Search for the cell housing the specified text and yield its (x, y) center coordinate. 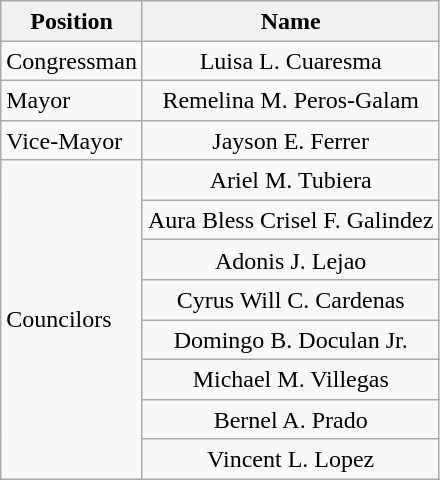
Vincent L. Lopez (290, 459)
Congressman (72, 61)
Vice-Mayor (72, 140)
Position (72, 21)
Mayor (72, 100)
Aura Bless Crisel F. Galindez (290, 220)
Cyrus Will C. Cardenas (290, 300)
Bernel A. Prado (290, 419)
Luisa L. Cuaresma (290, 61)
Remelina M. Peros-Galam (290, 100)
Domingo B. Doculan Jr. (290, 340)
Jayson E. Ferrer (290, 140)
Ariel M. Tubiera (290, 180)
Name (290, 21)
Councilors (72, 320)
Michael M. Villegas (290, 379)
Adonis J. Lejao (290, 260)
